Extract the [X, Y] coordinate from the center of the cell holding the provided text.  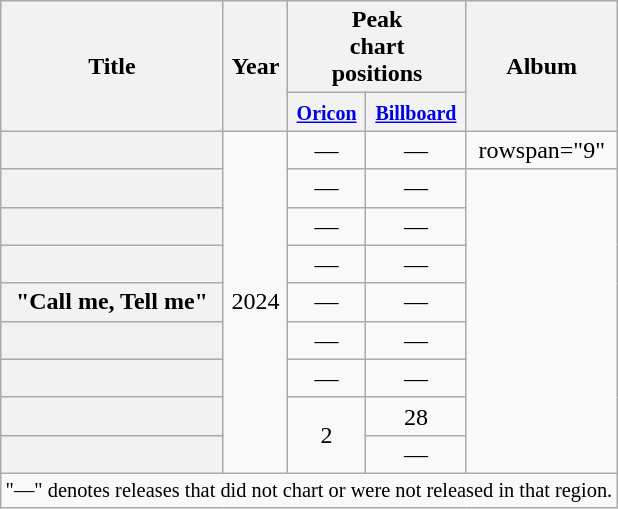
Year [256, 66]
Oricon [327, 112]
Title [112, 66]
2 [327, 435]
Album [542, 66]
"—" denotes releases that did not chart or were not released in that region. [309, 490]
rowspan="9" [542, 150]
Peak chart positions [378, 47]
Billboard [416, 112]
28 [416, 416]
2024 [256, 302]
"Call me, Tell me" [112, 302]
